Find where the given text appears and provide that cell's center as [X, Y] coordinate. 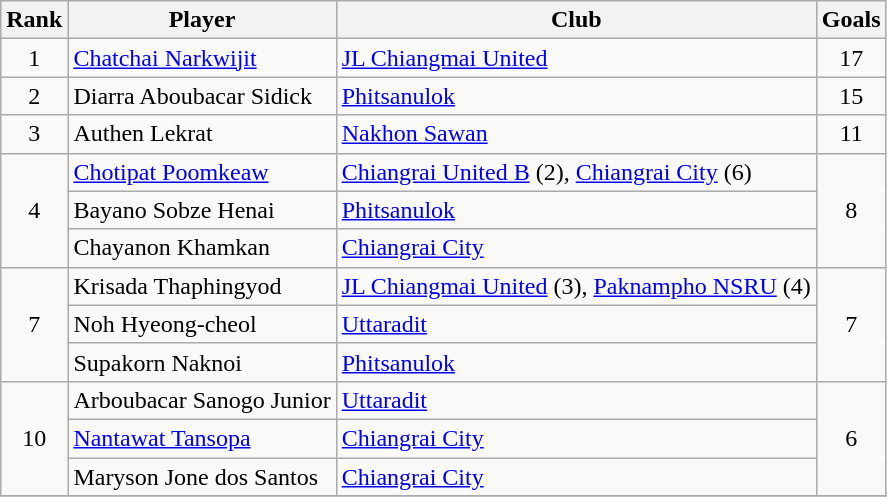
Maryson Jone dos Santos [202, 477]
Authen Lekrat [202, 134]
8 [851, 210]
JL Chiangmai United (3), Paknampho NSRU (4) [576, 286]
1 [34, 58]
Nakhon Sawan [576, 134]
Club [576, 20]
Nantawat Tansopa [202, 438]
Diarra Aboubacar Sidick [202, 96]
17 [851, 58]
11 [851, 134]
Supakorn Naknoi [202, 362]
Chotipat Poomkeaw [202, 172]
3 [34, 134]
Chatchai Narkwijit [202, 58]
Chiangrai United B (2), Chiangrai City (6) [576, 172]
JL Chiangmai United [576, 58]
Bayano Sobze Henai [202, 210]
Chayanon Khamkan [202, 248]
Arboubacar Sanogo Junior [202, 400]
2 [34, 96]
15 [851, 96]
Krisada Thaphingyod [202, 286]
Noh Hyeong-cheol [202, 324]
10 [34, 438]
Goals [851, 20]
Rank [34, 20]
4 [34, 210]
Player [202, 20]
6 [851, 438]
